From the cell containing the given text, extract its center point as [X, Y] coordinate. 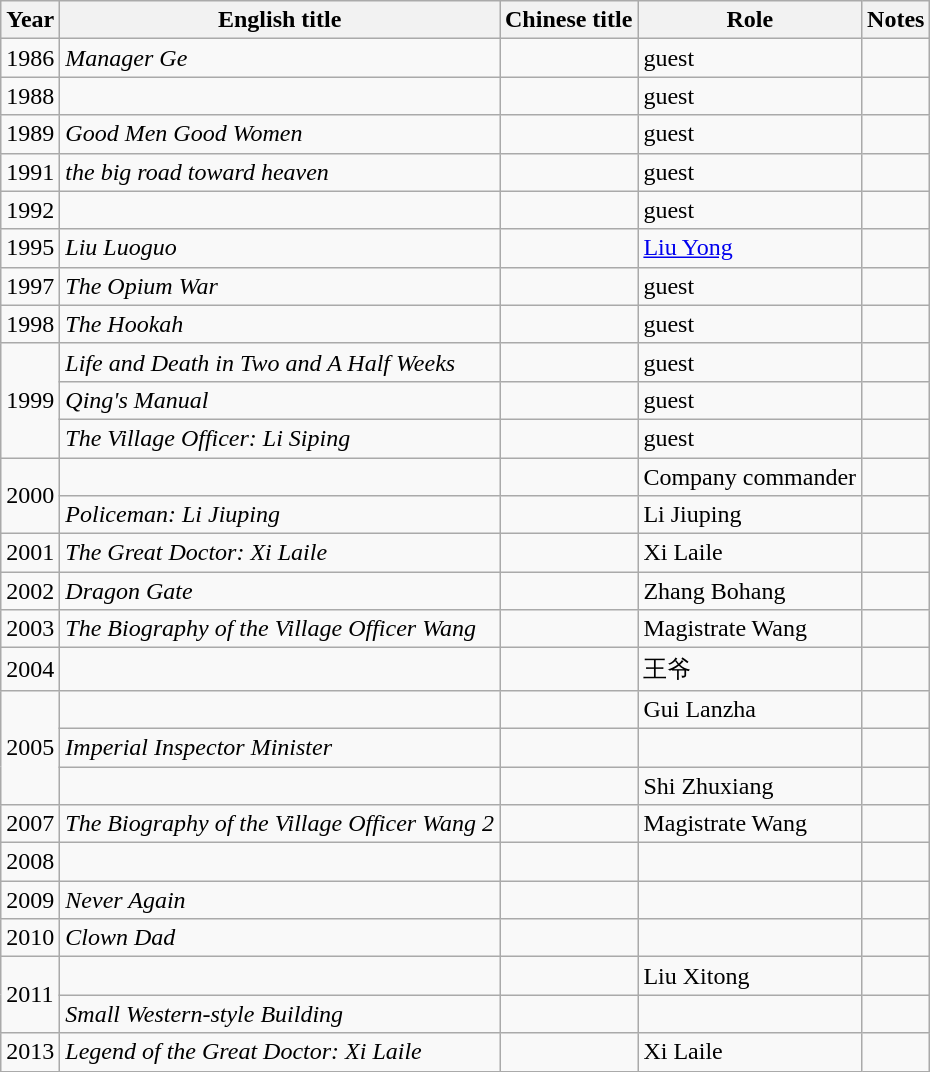
The Great Doctor: Xi Laile [280, 553]
1995 [30, 248]
Manager Ge [280, 58]
The Biography of the Village Officer Wang 2 [280, 824]
2009 [30, 900]
Liu Yong [750, 248]
2002 [30, 591]
Liu Luoguo [280, 248]
2008 [30, 862]
Small Western-style Building [280, 1014]
The Hookah [280, 324]
2003 [30, 629]
2000 [30, 496]
1991 [30, 172]
The Opium War [280, 286]
1989 [30, 134]
Good Men Good Women [280, 134]
Company commander [750, 477]
Year [30, 20]
1999 [30, 400]
Chinese title [569, 20]
Liu Xitong [750, 976]
Dragon Gate [280, 591]
Never Again [280, 900]
2004 [30, 670]
1997 [30, 286]
Legend of the Great Doctor: Xi Laile [280, 1052]
2005 [30, 747]
王爷 [750, 670]
2007 [30, 824]
The Village Officer: Li Siping [280, 438]
2001 [30, 553]
Imperial Inspector Minister [280, 747]
Shi Zhuxiang [750, 785]
2010 [30, 938]
1988 [30, 96]
Policeman: Li Jiuping [280, 515]
Qing's Manual [280, 400]
Notes [896, 20]
Life and Death in Two and A Half Weeks [280, 362]
1998 [30, 324]
English title [280, 20]
The Biography of the Village Officer Wang [280, 629]
Li Jiuping [750, 515]
Zhang Bohang [750, 591]
1986 [30, 58]
Role [750, 20]
2013 [30, 1052]
Clown Dad [280, 938]
2011 [30, 995]
Gui Lanzha [750, 709]
1992 [30, 210]
the big road toward heaven [280, 172]
